For the text-containing cell, return its midpoint in (X, Y) coordinate format. 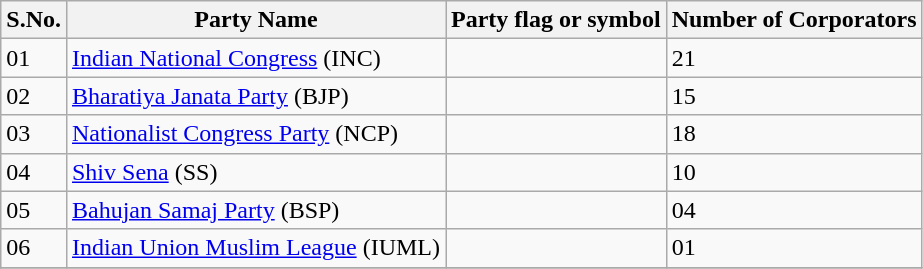
Party Name (256, 20)
Party flag or symbol (556, 20)
03 (34, 134)
21 (794, 58)
S.No. (34, 20)
06 (34, 248)
Bahujan Samaj Party (BSP) (256, 210)
Number of Corporators (794, 20)
Indian Union Muslim League (IUML) (256, 248)
10 (794, 172)
Indian National Congress (INC) (256, 58)
Shiv Sena (SS) (256, 172)
Nationalist Congress Party (NCP) (256, 134)
15 (794, 96)
05 (34, 210)
02 (34, 96)
18 (794, 134)
Bharatiya Janata Party (BJP) (256, 96)
